Locate the cell with the specified text and output its [x, y] center coordinate. 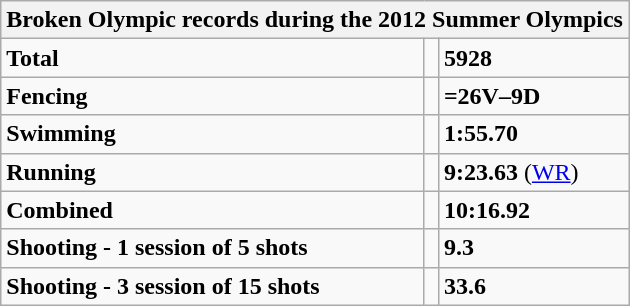
Total [212, 58]
Shooting - 1 session of 5 shots [212, 248]
9.3 [533, 248]
10:16.92 [533, 210]
1:55.70 [533, 134]
Broken Olympic records during the 2012 Summer Olympics [315, 20]
=26V–9D [533, 96]
Shooting - 3 session of 15 shots [212, 286]
33.6 [533, 286]
Running [212, 172]
Fencing [212, 96]
5928 [533, 58]
Combined [212, 210]
Swimming [212, 134]
9:23.63 (WR) [533, 172]
